Detect which cell encompasses the target text, then output its [x, y] center coordinate. 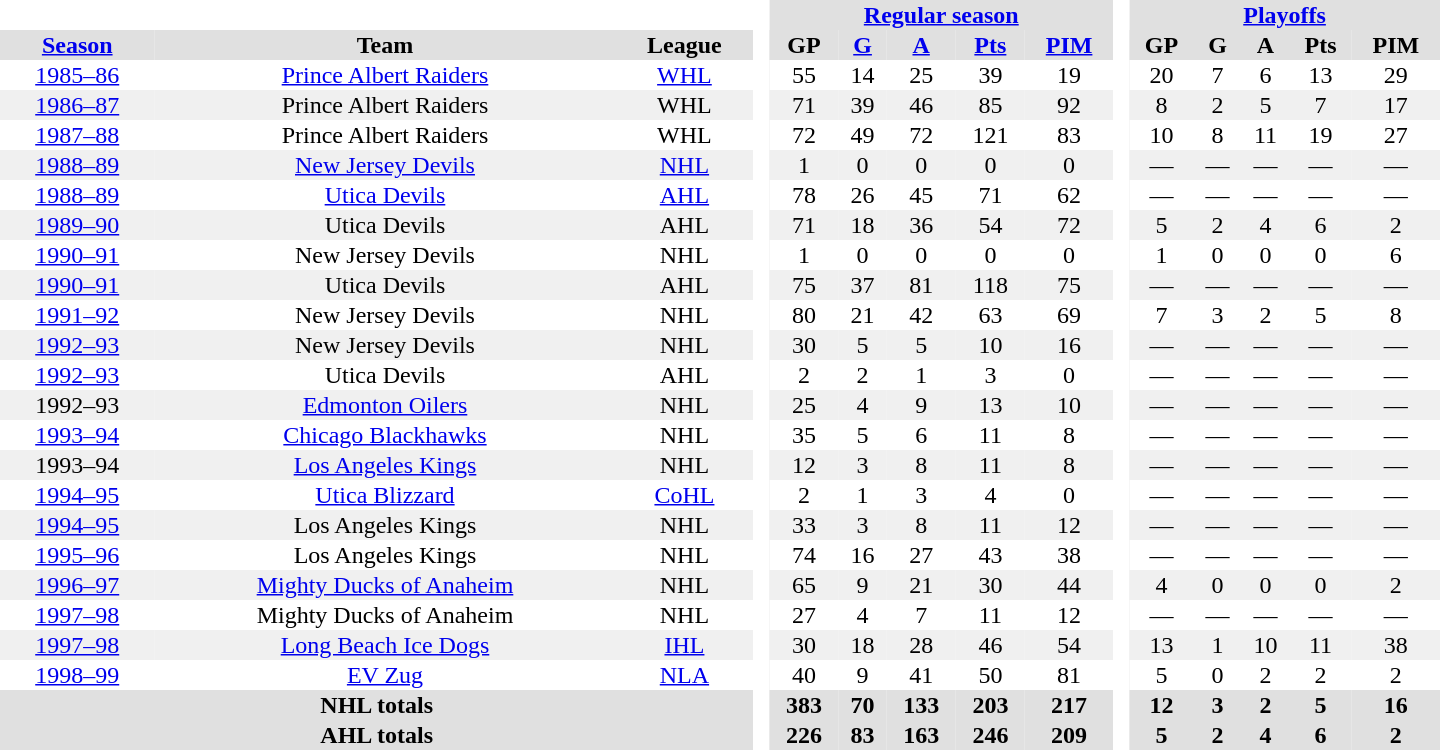
74 [804, 555]
1989–90 [77, 225]
118 [990, 285]
45 [922, 195]
62 [1069, 195]
41 [922, 675]
35 [804, 435]
246 [990, 735]
42 [922, 315]
20 [1161, 75]
226 [804, 735]
121 [990, 135]
36 [922, 225]
70 [863, 705]
1998–99 [77, 675]
Season [77, 45]
49 [863, 135]
163 [922, 735]
33 [804, 525]
Regular season [941, 15]
26 [863, 195]
383 [804, 705]
65 [804, 585]
40 [804, 675]
Utica Blizzard [384, 495]
NLA [684, 675]
43 [990, 555]
50 [990, 675]
55 [804, 75]
CoHL [684, 495]
80 [804, 315]
Chicago Blackhawks [384, 435]
1995–96 [77, 555]
AHL totals [376, 735]
37 [863, 285]
92 [1069, 105]
14 [863, 75]
69 [1069, 315]
Long Beach Ice Dogs [384, 645]
29 [1396, 75]
44 [1069, 585]
Edmonton Oilers [384, 405]
133 [922, 705]
1996–97 [77, 585]
1991–92 [77, 315]
78 [804, 195]
Playoffs [1284, 15]
IHL [684, 645]
Team [384, 45]
1986–87 [77, 105]
28 [922, 645]
EV Zug [384, 675]
209 [1069, 735]
1987–88 [77, 135]
85 [990, 105]
217 [1069, 705]
17 [1396, 105]
1985–86 [77, 75]
NHL totals [376, 705]
League [684, 45]
203 [990, 705]
63 [990, 315]
